From the cell containing the given text, extract its center point as [X, Y] coordinate. 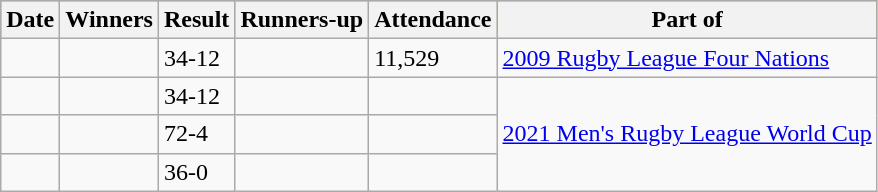
11,529 [433, 58]
36-0 [196, 172]
2021 Men's Rugby League World Cup [687, 134]
Date [30, 20]
Winners [110, 20]
Result [196, 20]
2009 Rugby League Four Nations [687, 58]
72-4 [196, 134]
Part of [687, 20]
Runners-up [302, 20]
Attendance [433, 20]
